Return the [x, y] coordinate for the center point of the cell that contains the specified text.  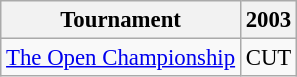
Tournament [121, 20]
The Open Championship [121, 58]
2003 [268, 20]
CUT [268, 58]
